Return the (X, Y) coordinate for the center point of the cell that contains the specified text.  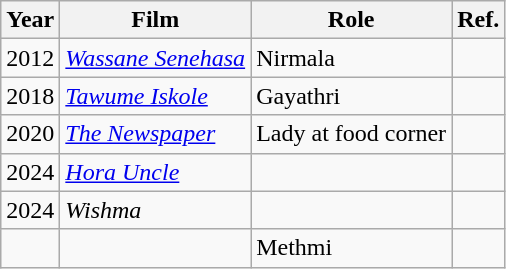
2018 (30, 96)
Gayathri (352, 96)
Wishma (156, 210)
Wassane Senehasa (156, 58)
Role (352, 20)
Film (156, 20)
Tawume Iskole (156, 96)
Nirmala (352, 58)
Lady at food corner (352, 134)
2020 (30, 134)
The Newspaper (156, 134)
2012 (30, 58)
Methmi (352, 248)
Year (30, 20)
Ref. (478, 20)
Hora Uncle (156, 172)
